Identify which cell holds the provided text, then report its (x, y) central coordinate. 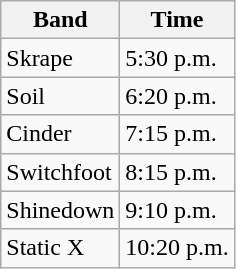
10:20 p.m. (177, 248)
6:20 p.m. (177, 96)
5:30 p.m. (177, 58)
9:10 p.m. (177, 210)
Switchfoot (60, 172)
Band (60, 20)
7:15 p.m. (177, 134)
8:15 p.m. (177, 172)
Time (177, 20)
Shinedown (60, 210)
Static X (60, 248)
Skrape (60, 58)
Cinder (60, 134)
Soil (60, 96)
